Detect which cell encompasses the target text, then output its (x, y) center coordinate. 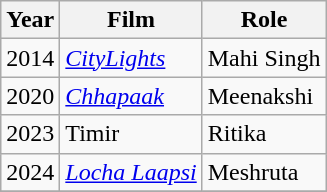
2023 (30, 134)
Meshruta (264, 172)
Chhapaak (131, 96)
Meenakshi (264, 96)
Mahi Singh (264, 58)
2024 (30, 172)
2014 (30, 58)
Ritika (264, 134)
CityLights (131, 58)
Locha Laapsi (131, 172)
Role (264, 20)
Year (30, 20)
Timir (131, 134)
Film (131, 20)
2020 (30, 96)
